Extract the [X, Y] coordinate from the center of the cell holding the provided text.  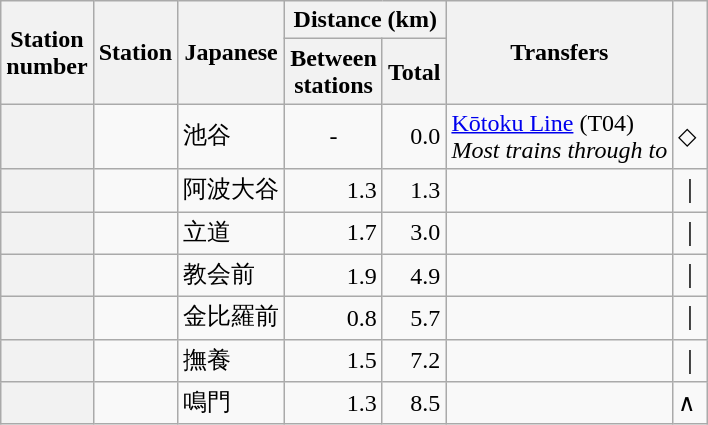
0.8 [334, 318]
Total [414, 72]
阿波大谷 [232, 190]
- [334, 136]
池谷 [232, 136]
教会前 [232, 276]
1.7 [334, 234]
4.9 [414, 276]
Station [135, 52]
1.9 [334, 276]
8.5 [414, 404]
Japanese [232, 52]
Transfers [560, 52]
3.0 [414, 234]
0.0 [414, 136]
7.2 [414, 360]
金比羅前 [232, 318]
5.7 [414, 318]
1.5 [334, 360]
立道 [232, 234]
◇ [690, 136]
Distance (km) [366, 20]
撫養 [232, 360]
Stationnumber [47, 52]
∧ [690, 404]
Kōtoku Line (T04)Most trains through to [560, 136]
鳴門 [232, 404]
Betweenstations [334, 72]
